From the cell containing the given text, extract its center point as [X, Y] coordinate. 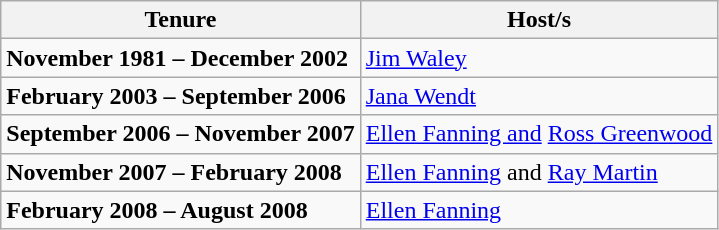
February 2003 – September 2006 [180, 96]
Jana Wendt [539, 96]
Tenure [180, 20]
Jim Waley [539, 58]
Host/s [539, 20]
November 1981 – December 2002 [180, 58]
November 2007 – February 2008 [180, 172]
September 2006 – November 2007 [180, 134]
Ellen Fanning and Ross Greenwood [539, 134]
February 2008 – August 2008 [180, 210]
Ellen Fanning and Ray Martin [539, 172]
Ellen Fanning [539, 210]
